Return the (x, y) coordinate for the center point of the cell that contains the specified text.  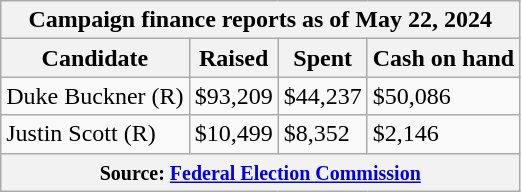
$10,499 (234, 134)
Candidate (95, 58)
Justin Scott (R) (95, 134)
$2,146 (443, 134)
Cash on hand (443, 58)
$50,086 (443, 96)
Raised (234, 58)
$44,237 (322, 96)
Duke Buckner (R) (95, 96)
Source: Federal Election Commission (260, 172)
Campaign finance reports as of May 22, 2024 (260, 20)
$8,352 (322, 134)
Spent (322, 58)
$93,209 (234, 96)
